Detect which cell encompasses the target text, then output its (x, y) center coordinate. 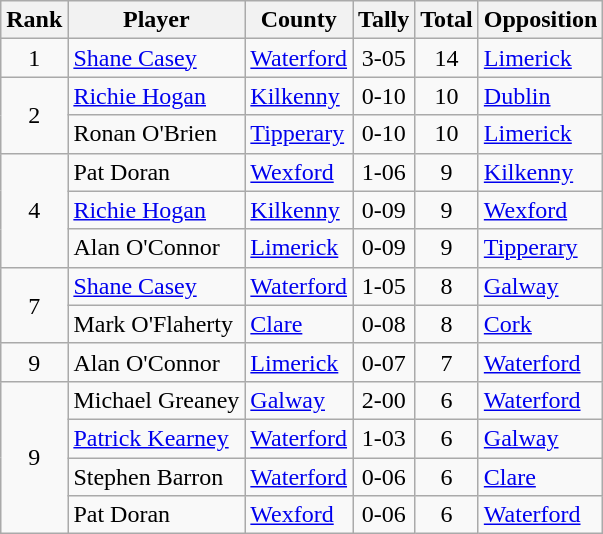
County (299, 20)
Patrick Kearney (156, 438)
1 (34, 58)
Ronan O'Brien (156, 134)
2-00 (384, 400)
Michael Greaney (156, 400)
1-05 (384, 286)
0-08 (384, 324)
Cork (540, 324)
Stephen Barron (156, 477)
1-06 (384, 172)
Player (156, 20)
0-07 (384, 362)
Total (447, 20)
1-03 (384, 438)
4 (34, 210)
Opposition (540, 20)
14 (447, 58)
Tally (384, 20)
2 (34, 115)
3-05 (384, 58)
Rank (34, 20)
Mark O'Flaherty (156, 324)
Dublin (540, 96)
